Provide the (X, Y) coordinate of the cell's center where the given text is located.  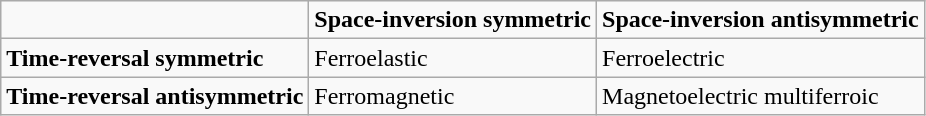
Space-inversion symmetric (453, 20)
Time-reversal symmetric (155, 58)
Time-reversal antisymmetric (155, 96)
Ferroelastic (453, 58)
Space-inversion antisymmetric (761, 20)
Ferroelectric (761, 58)
Magnetoelectric multiferroic (761, 96)
Ferromagnetic (453, 96)
